Search for the cell housing the specified text and yield its [x, y] center coordinate. 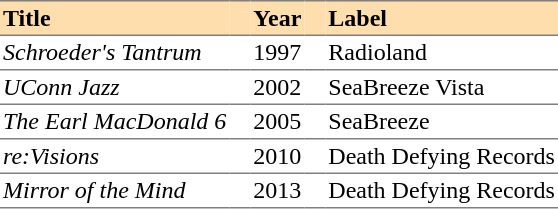
SeaBreeze Vista [442, 87]
2002 [277, 87]
Year [277, 18]
UConn Jazz [114, 87]
1997 [277, 53]
Mirror of the Mind [114, 191]
Schroeder's Tantrum [114, 53]
2010 [277, 157]
SeaBreeze [442, 122]
The Earl MacDonald 6 [114, 122]
Label [442, 18]
Radioland [442, 53]
Title [114, 18]
2005 [277, 122]
2013 [277, 191]
re:Visions [114, 157]
